Pinpoint the cell where the given text exists, returning its (x, y) midpoint coordinate. 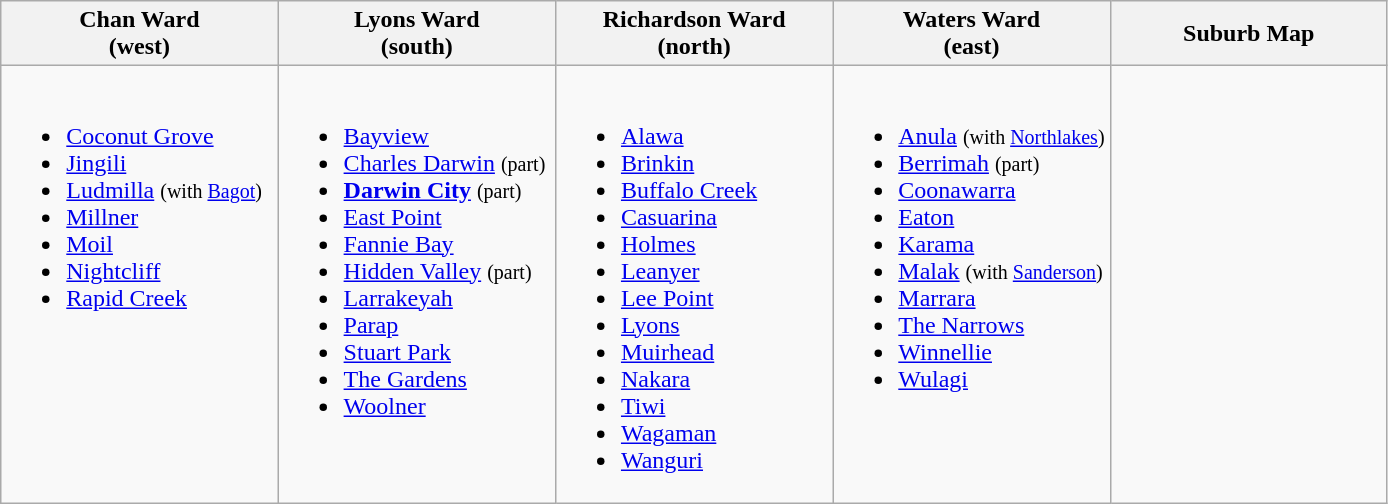
Suburb Map (1248, 34)
AlawaBrinkinBuffalo CreekCasuarinaHolmesLeanyerLee PointLyonsMuirheadNakaraTiwiWagamanWanguri (694, 284)
Richardson Ward(north) (694, 34)
Chan Ward(west) (140, 34)
Waters Ward(east) (972, 34)
BayviewCharles Darwin (part)Darwin City (part)East PointFannie BayHidden Valley (part)LarrakeyahParapStuart ParkThe GardensWoolner (416, 284)
Coconut GroveJingiliLudmilla (with Bagot)MillnerMoilNightcliffRapid Creek (140, 284)
Lyons Ward(south) (416, 34)
Anula (with Northlakes)Berrimah (part)CoonawarraEatonKaramaMalak (with Sanderson)MarraraThe NarrowsWinnellieWulagi (972, 284)
